Return [x, y] of the center of cell containing provided text 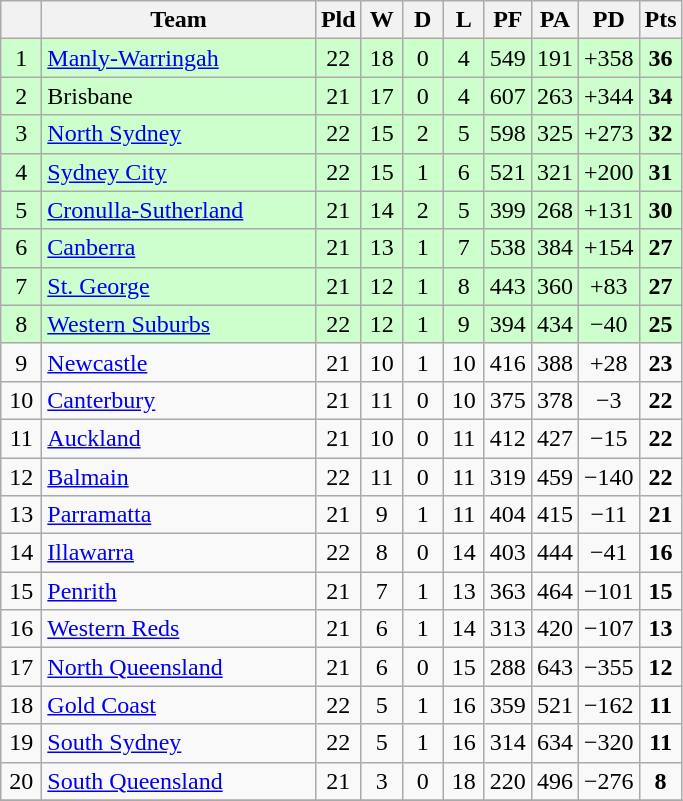
313 [508, 629]
Pts [660, 20]
263 [554, 96]
−101 [608, 591]
Balmain [179, 477]
−162 [608, 705]
443 [508, 286]
L [464, 20]
PF [508, 20]
−107 [608, 629]
Pld [338, 20]
+358 [608, 58]
459 [554, 477]
416 [508, 362]
W [382, 20]
427 [554, 438]
+28 [608, 362]
Brisbane [179, 96]
−41 [608, 553]
−3 [608, 400]
Sydney City [179, 172]
464 [554, 591]
19 [22, 743]
Western Suburbs [179, 324]
Illawarra [179, 553]
−15 [608, 438]
Auckland [179, 438]
363 [508, 591]
St. George [179, 286]
399 [508, 210]
36 [660, 58]
314 [508, 743]
South Queensland [179, 781]
415 [554, 515]
412 [508, 438]
−40 [608, 324]
404 [508, 515]
403 [508, 553]
321 [554, 172]
319 [508, 477]
607 [508, 96]
394 [508, 324]
288 [508, 667]
378 [554, 400]
D [422, 20]
496 [554, 781]
634 [554, 743]
+131 [608, 210]
384 [554, 248]
+154 [608, 248]
375 [508, 400]
25 [660, 324]
PD [608, 20]
−355 [608, 667]
30 [660, 210]
Cronulla-Sutherland [179, 210]
−320 [608, 743]
388 [554, 362]
549 [508, 58]
South Sydney [179, 743]
444 [554, 553]
34 [660, 96]
360 [554, 286]
+344 [608, 96]
220 [508, 781]
20 [22, 781]
643 [554, 667]
Team [179, 20]
PA [554, 20]
191 [554, 58]
North Queensland [179, 667]
−11 [608, 515]
+83 [608, 286]
Gold Coast [179, 705]
−140 [608, 477]
268 [554, 210]
−276 [608, 781]
23 [660, 362]
31 [660, 172]
32 [660, 134]
+200 [608, 172]
Canterbury [179, 400]
434 [554, 324]
Western Reds [179, 629]
Parramatta [179, 515]
Newcastle [179, 362]
598 [508, 134]
538 [508, 248]
Manly-Warringah [179, 58]
359 [508, 705]
+273 [608, 134]
North Sydney [179, 134]
Penrith [179, 591]
420 [554, 629]
325 [554, 134]
Canberra [179, 248]
